Capture the cell that displays the provided text and extract its (x, y) central coordinate. 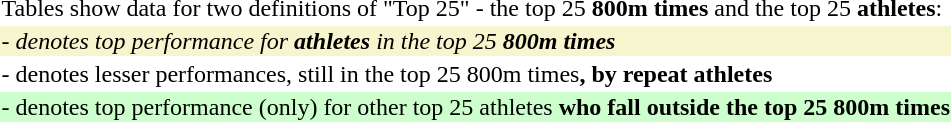
- denotes top performance (only) for other top 25 athletes who fall outside the top 25 800m times (476, 107)
- denotes lesser performances, still in the top 25 800m times, by repeat athletes (476, 74)
- denotes top performance for athletes in the top 25 800m times (476, 41)
